From the cell containing the given text, extract its center point as (x, y) coordinate. 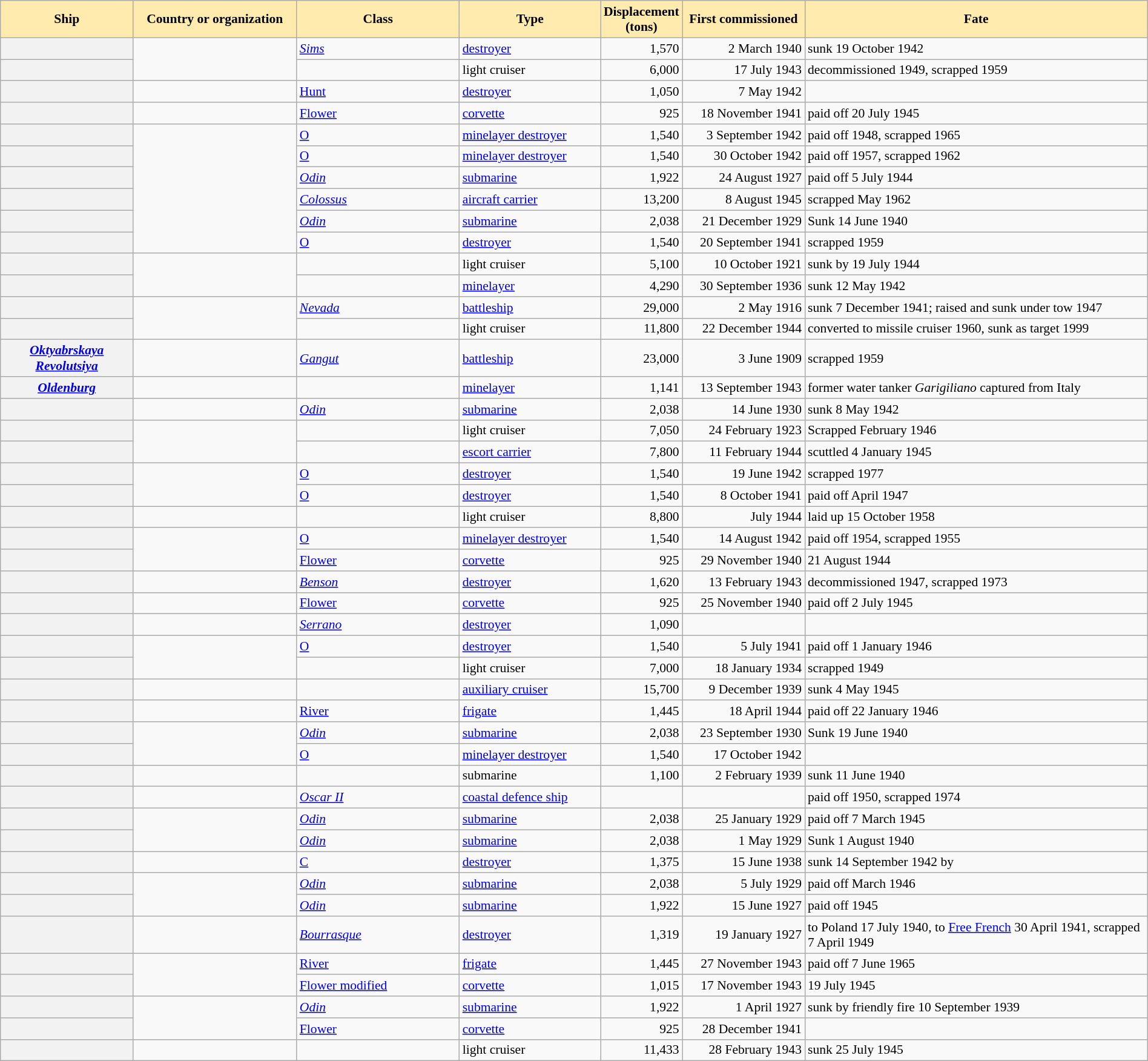
22 December 1944 (744, 329)
1,100 (642, 776)
17 October 1942 (744, 755)
to Poland 17 July 1940, to Free French 30 April 1941, scrapped 7 April 1949 (976, 935)
7,800 (642, 452)
25 November 1940 (744, 603)
5 July 1941 (744, 647)
10 October 1921 (744, 265)
15,700 (642, 690)
18 April 1944 (744, 712)
14 June 1930 (744, 409)
28 December 1941 (744, 1029)
Nevada (378, 308)
30 September 1936 (744, 286)
paid off April 1947 (976, 495)
sunk 25 July 1945 (976, 1050)
7,050 (642, 431)
6,000 (642, 70)
Flower modified (378, 986)
11 February 1944 (744, 452)
Type (530, 19)
18 November 1941 (744, 113)
paid off March 1946 (976, 884)
29,000 (642, 308)
Colossus (378, 200)
13 February 1943 (744, 582)
Scrapped February 1946 (976, 431)
sunk 11 June 1940 (976, 776)
First commissioned (744, 19)
Oscar II (378, 798)
29 November 1940 (744, 560)
auxiliary cruiser (530, 690)
19 June 1942 (744, 474)
15 June 1938 (744, 862)
sunk 12 May 1942 (976, 286)
sunk 8 May 1942 (976, 409)
18 January 1934 (744, 668)
laid up 15 October 1958 (976, 517)
1,319 (642, 935)
Hunt (378, 92)
13,200 (642, 200)
Country or organization (215, 19)
sunk by friendly fire 10 September 1939 (976, 1007)
20 September 1941 (744, 243)
scrapped 1977 (976, 474)
23 September 1930 (744, 733)
17 November 1943 (744, 986)
former water tanker Garigiliano captured from Italy (976, 388)
paid off 22 January 1946 (976, 712)
coastal defence ship (530, 798)
28 February 1943 (744, 1050)
24 August 1927 (744, 178)
C (378, 862)
paid off 1 January 1946 (976, 647)
5 July 1929 (744, 884)
paid off 1954, scrapped 1955 (976, 539)
9 December 1939 (744, 690)
paid off 1945 (976, 905)
19 January 1927 (744, 935)
paid off 2 July 1945 (976, 603)
converted to missile cruiser 1960, sunk as target 1999 (976, 329)
decommissioned 1947, scrapped 1973 (976, 582)
Gangut (378, 359)
1 May 1929 (744, 841)
19 July 1945 (976, 986)
paid off 20 July 1945 (976, 113)
1,050 (642, 92)
scrapped May 1962 (976, 200)
Class (378, 19)
scrapped 1949 (976, 668)
7,000 (642, 668)
25 January 1929 (744, 819)
27 November 1943 (744, 964)
Bourrasque (378, 935)
sunk by 19 July 1944 (976, 265)
sunk 7 December 1941; raised and sunk under tow 1947 (976, 308)
scuttled 4 January 1945 (976, 452)
Serrano (378, 625)
sunk 14 September 1942 by (976, 862)
Ship (67, 19)
2 March 1940 (744, 48)
Benson (378, 582)
Fate (976, 19)
Displacement (tons) (642, 19)
2 February 1939 (744, 776)
1,570 (642, 48)
paid off 7 June 1965 (976, 964)
aircraft carrier (530, 200)
paid off 1948, scrapped 1965 (976, 135)
Sunk 14 June 1940 (976, 221)
paid off 7 March 1945 (976, 819)
24 February 1923 (744, 431)
Sims (378, 48)
14 August 1942 (744, 539)
sunk 4 May 1945 (976, 690)
1,375 (642, 862)
4,290 (642, 286)
paid off 1950, scrapped 1974 (976, 798)
5,100 (642, 265)
21 August 1944 (976, 560)
1 April 1927 (744, 1007)
11,433 (642, 1050)
decommissioned 1949, scrapped 1959 (976, 70)
1,620 (642, 582)
Sunk 1 August 1940 (976, 841)
1,141 (642, 388)
3 September 1942 (744, 135)
7 May 1942 (744, 92)
21 December 1929 (744, 221)
paid off 1957, scrapped 1962 (976, 156)
July 1944 (744, 517)
Sunk 19 June 1940 (976, 733)
3 June 1909 (744, 359)
8 October 1941 (744, 495)
15 June 1927 (744, 905)
Oktyabrskaya Revolutsiya (67, 359)
2 May 1916 (744, 308)
13 September 1943 (744, 388)
17 July 1943 (744, 70)
Oldenburg (67, 388)
8 August 1945 (744, 200)
1,015 (642, 986)
escort carrier (530, 452)
1,090 (642, 625)
11,800 (642, 329)
paid off 5 July 1944 (976, 178)
8,800 (642, 517)
23,000 (642, 359)
sunk 19 October 1942 (976, 48)
30 October 1942 (744, 156)
